Search for the cell housing the specified text and yield its (X, Y) center coordinate. 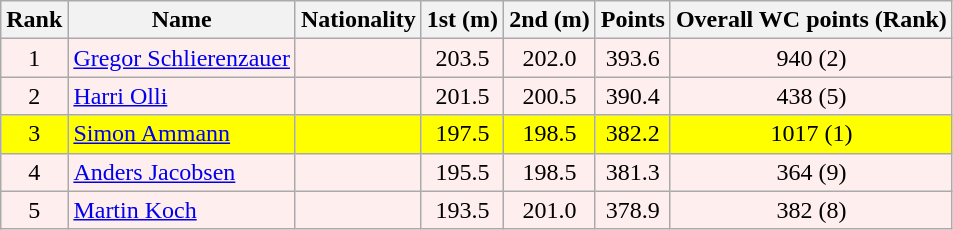
4 (34, 172)
202.0 (550, 58)
Name (182, 20)
197.5 (462, 134)
200.5 (550, 96)
382 (8) (811, 210)
2 (34, 96)
438 (5) (811, 96)
381.3 (632, 172)
Harri Olli (182, 96)
Overall WC points (Rank) (811, 20)
5 (34, 210)
2nd (m) (550, 20)
201.0 (550, 210)
Simon Ammann (182, 134)
378.9 (632, 210)
Nationality (358, 20)
1017 (1) (811, 134)
382.2 (632, 134)
3 (34, 134)
201.5 (462, 96)
393.6 (632, 58)
195.5 (462, 172)
203.5 (462, 58)
1 (34, 58)
Anders Jacobsen (182, 172)
Gregor Schlierenzauer (182, 58)
364 (9) (811, 172)
390.4 (632, 96)
Martin Koch (182, 210)
Points (632, 20)
193.5 (462, 210)
940 (2) (811, 58)
Rank (34, 20)
1st (m) (462, 20)
